Search for the cell housing the specified text and yield its [X, Y] center coordinate. 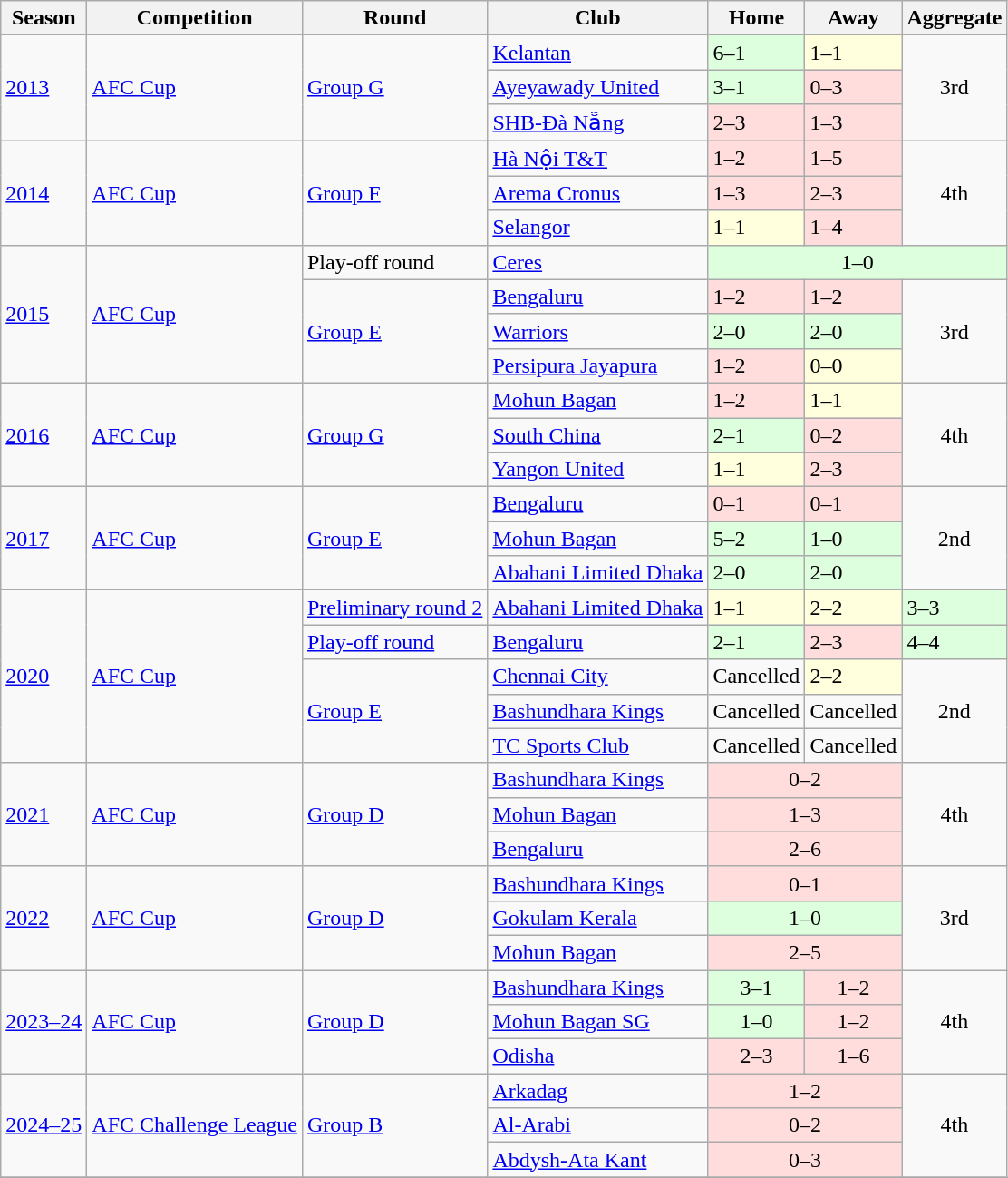
Selangor [598, 228]
Hà Nội T&T [598, 158]
6–1 [756, 53]
Season [44, 18]
Group F [394, 192]
2–6 [805, 849]
AFC Challenge League [195, 1125]
Odisha [598, 1056]
1–5 [854, 158]
Preliminary round 2 [394, 608]
2017 [44, 539]
3–3 [955, 608]
2020 [44, 677]
Al-Arabi [598, 1125]
5–2 [756, 539]
Arkadag [598, 1091]
2023–24 [44, 1022]
Competition [195, 18]
2024–25 [44, 1125]
2021 [44, 814]
Home [756, 18]
2–5 [805, 952]
1–4 [854, 228]
Ceres [598, 262]
Persipura Jayapura [598, 365]
Aggregate [955, 18]
Club [598, 18]
Group B [394, 1125]
2013 [44, 88]
1–6 [854, 1056]
Warriors [598, 331]
SHB-Đà Nẵng [598, 122]
2014 [44, 192]
Ayeyawady United [598, 87]
Kelantan [598, 53]
2015 [44, 314]
Chennai City [598, 677]
Arema Cronus [598, 193]
Abdysh-Ata Kant [598, 1160]
2022 [44, 918]
4–4 [955, 642]
Mohun Bagan SG [598, 1022]
Round [394, 18]
Away [854, 18]
2016 [44, 434]
0–0 [854, 365]
Yangon United [598, 470]
TC Sports Club [598, 745]
South China [598, 434]
Gokulam Kerala [598, 918]
